Return the (x, y) coordinate for the center point of the cell that contains the specified text.  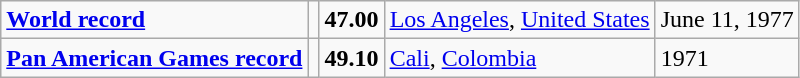
June 11, 1977 (727, 20)
47.00 (352, 20)
Pan American Games record (154, 58)
World record (154, 20)
Los Angeles, United States (520, 20)
49.10 (352, 58)
1971 (727, 58)
Cali, Colombia (520, 58)
